Detect which cell encompasses the target text, then output its (X, Y) center coordinate. 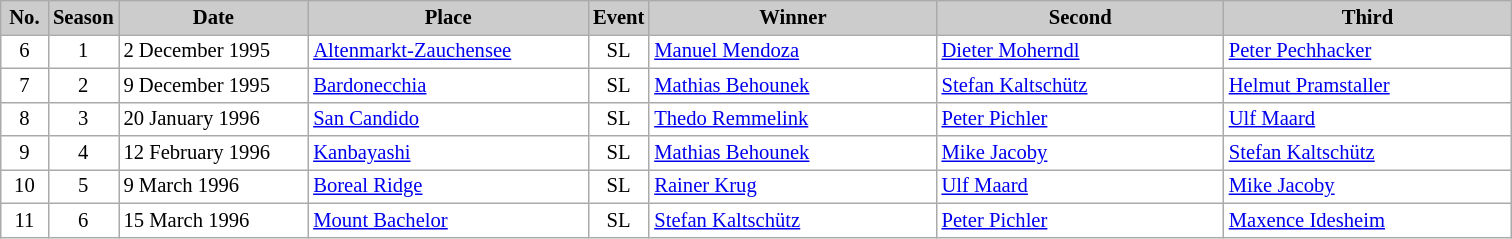
Dieter Moherndl (1080, 51)
9 March 1996 (213, 186)
Thedo Remmelink (792, 119)
Altenmarkt-Zauchensee (448, 51)
9 (24, 153)
12 February 1996 (213, 153)
Kanbayashi (448, 153)
Bardonecchia (448, 85)
Second (1080, 17)
Winner (792, 17)
Place (448, 17)
Helmut Pramstaller (1368, 85)
5 (83, 186)
Mount Bachelor (448, 220)
Maxence Idesheim (1368, 220)
9 December 1995 (213, 85)
Boreal Ridge (448, 186)
San Candido (448, 119)
Event (618, 17)
20 January 1996 (213, 119)
Season (83, 17)
Peter Pechhacker (1368, 51)
2 (83, 85)
15 March 1996 (213, 220)
Manuel Mendoza (792, 51)
Third (1368, 17)
7 (24, 85)
11 (24, 220)
1 (83, 51)
2 December 1995 (213, 51)
Date (213, 17)
3 (83, 119)
8 (24, 119)
No. (24, 17)
10 (24, 186)
Rainer Krug (792, 186)
4 (83, 153)
